Detect which cell encompasses the target text, then output its (x, y) center coordinate. 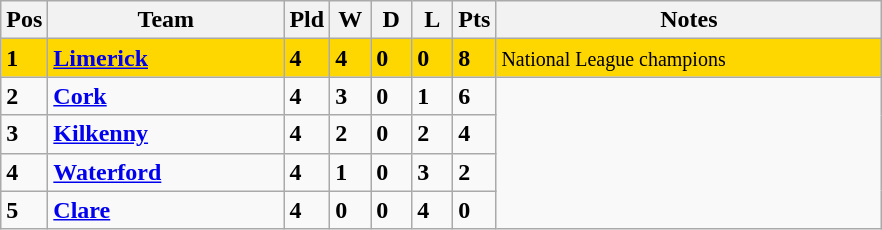
Pts (474, 20)
Pld (307, 20)
D (392, 20)
Waterford (166, 172)
L (432, 20)
5 (24, 210)
Team (166, 20)
Pos (24, 20)
8 (474, 58)
National League champions (689, 58)
6 (474, 96)
Limerick (166, 58)
Clare (166, 210)
W (350, 20)
Kilkenny (166, 134)
Cork (166, 96)
Notes (689, 20)
